Detect which cell encompasses the target text, then output its (x, y) center coordinate. 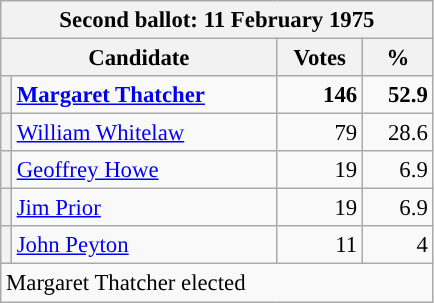
146 (320, 95)
Votes (320, 58)
% (398, 58)
Margaret Thatcher elected (217, 283)
William Whitelaw (144, 133)
79 (320, 133)
11 (320, 245)
Second ballot: 11 February 1975 (217, 20)
4 (398, 245)
28.6 (398, 133)
Candidate (139, 58)
Jim Prior (144, 208)
John Peyton (144, 245)
Margaret Thatcher (144, 95)
Geoffrey Howe (144, 170)
52.9 (398, 95)
